From the cell containing the given text, extract its center point as [x, y] coordinate. 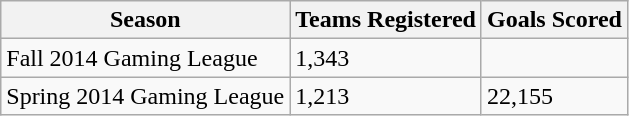
Fall 2014 Gaming League [146, 58]
22,155 [554, 96]
1,343 [386, 58]
1,213 [386, 96]
Goals Scored [554, 20]
Teams Registered [386, 20]
Spring 2014 Gaming League [146, 96]
Season [146, 20]
